Extract the [X, Y] coordinate from the center of the cell holding the provided text.  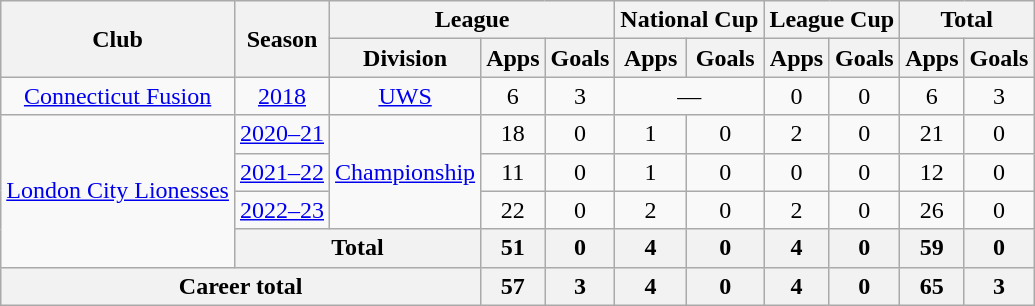
London City Lionesses [118, 191]
2018 [282, 96]
51 [513, 248]
11 [513, 172]
League Cup [832, 20]
59 [932, 248]
2020–21 [282, 134]
22 [513, 210]
12 [932, 172]
Season [282, 39]
2021–22 [282, 172]
UWS [406, 96]
Championship [406, 172]
Division [406, 58]
National Cup [690, 20]
57 [513, 286]
26 [932, 210]
Club [118, 39]
Career total [241, 286]
21 [932, 134]
2022–23 [282, 210]
League [472, 20]
65 [932, 286]
18 [513, 134]
— [690, 96]
Connecticut Fusion [118, 96]
